Scan for the cell matching the given text and deliver its (X, Y) coordinate at center. 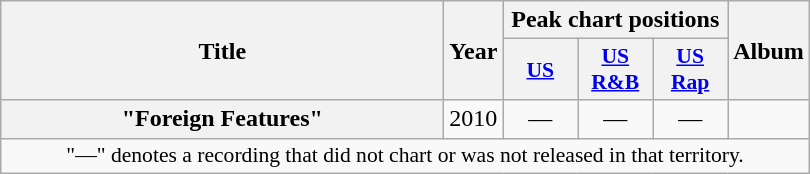
2010 (474, 119)
US (540, 70)
Album (769, 50)
Title (222, 50)
"—" denotes a recording that did not chart or was not released in that territory. (406, 156)
US Rap (690, 70)
Year (474, 50)
"Foreign Features" (222, 119)
Peak chart positions (616, 20)
US R&B (616, 70)
